From the cell containing the given text, extract its center point as (x, y) coordinate. 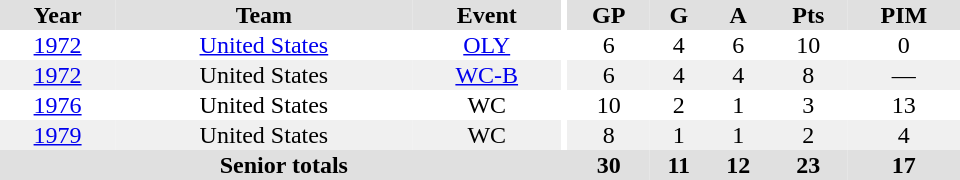
1979 (58, 135)
17 (904, 165)
12 (738, 165)
G (679, 15)
1976 (58, 105)
0 (904, 45)
13 (904, 105)
GP (609, 15)
3 (808, 105)
A (738, 15)
Team (264, 15)
Pts (808, 15)
11 (679, 165)
Senior totals (284, 165)
Year (58, 15)
Event (487, 15)
WC-B (487, 75)
PIM (904, 15)
— (904, 75)
OLY (487, 45)
23 (808, 165)
30 (609, 165)
